Output the (x, y) coordinate of the center of the cell containing the given text.  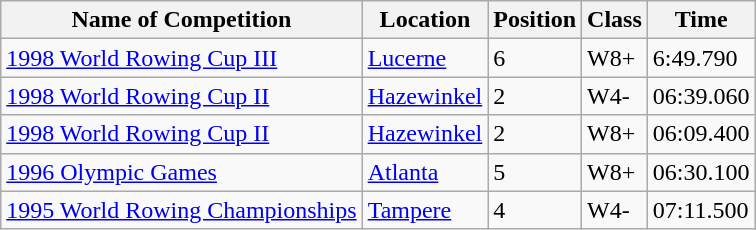
4 (535, 210)
1996 Olympic Games (182, 172)
Time (701, 20)
5 (535, 172)
1995 World Rowing Championships (182, 210)
Atlanta (425, 172)
Location (425, 20)
06:09.400 (701, 134)
6:49.790 (701, 58)
6 (535, 58)
Class (615, 20)
Tampere (425, 210)
06:39.060 (701, 96)
06:30.100 (701, 172)
Name of Competition (182, 20)
07:11.500 (701, 210)
Lucerne (425, 58)
Position (535, 20)
1998 World Rowing Cup III (182, 58)
